Scan for the cell matching the given text and deliver its (X, Y) coordinate at center. 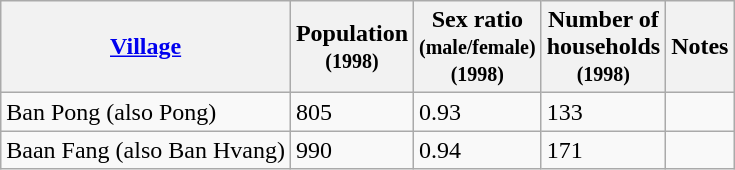
Population(1998) (352, 47)
0.94 (478, 150)
133 (603, 112)
990 (352, 150)
Notes (700, 47)
Village (146, 47)
Sex ratio(male/female)(1998) (478, 47)
Ban Pong (also Pong) (146, 112)
Baan Fang (also Ban Hvang) (146, 150)
0.93 (478, 112)
805 (352, 112)
171 (603, 150)
Number ofhouseholds(1998) (603, 47)
